Return the (X, Y) coordinate for the center point of the cell that contains the specified text.  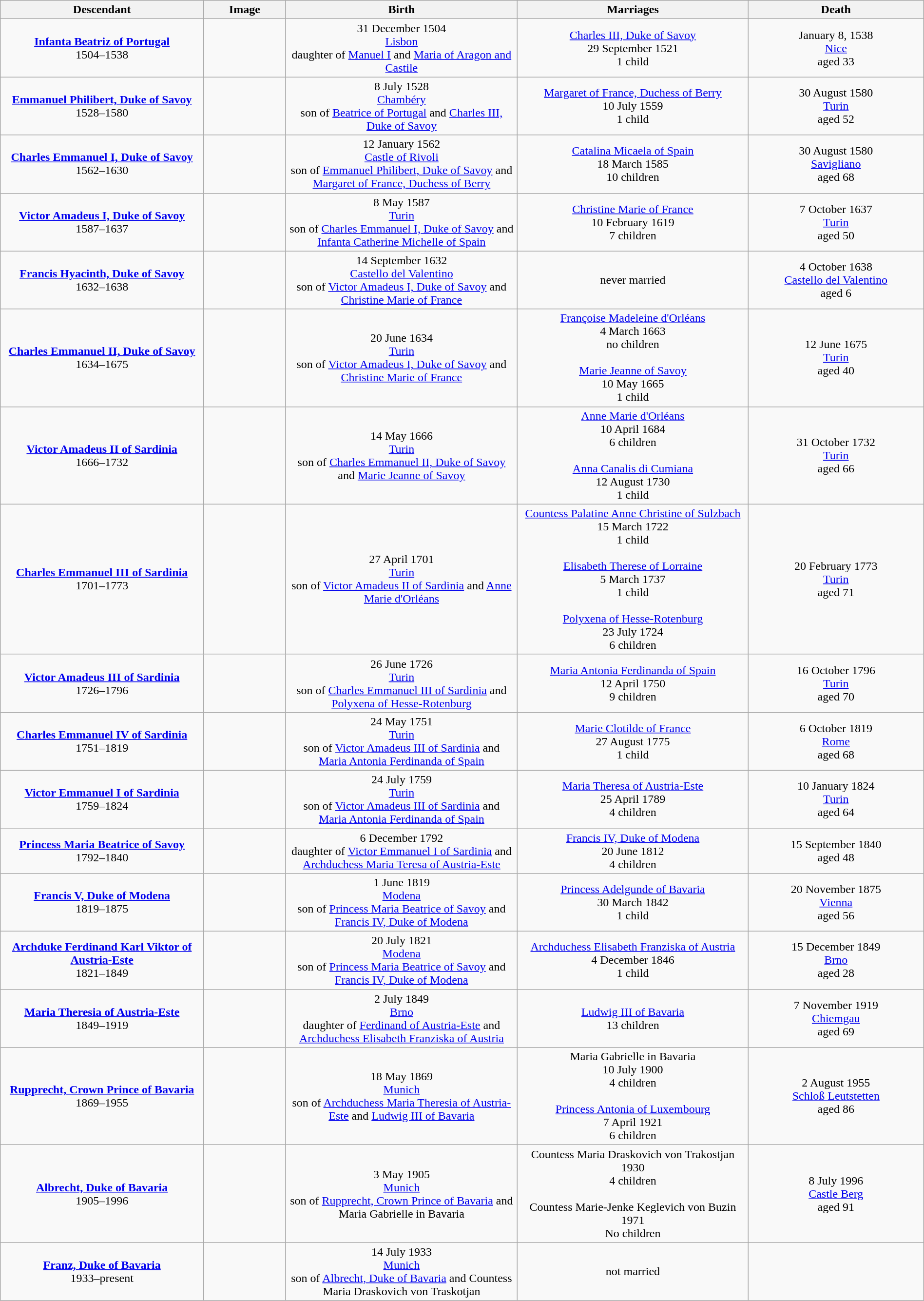
15 September 1840aged 48 (836, 851)
Descendant (102, 10)
20 June 1634Turinson of Victor Amadeus I, Duke of Savoy and Christine Marie of France (402, 358)
6 October 1819Romeaged 68 (836, 741)
Countess Maria Draskovich von Trakostjan19304 childrenCountess Marie-Jenke Keglevich von Buzin1971No children (633, 1194)
Victor Amadeus II of Sardinia1666–1732 (102, 455)
26 June 1726Turinson of Charles Emmanuel III of Sardinia and Polyxena of Hesse-Rotenburg (402, 683)
Victor Emmanuel I of Sardinia1759–1824 (102, 799)
14 July 1933Munichson of Albrecht, Duke of Bavaria and Countess Maria Draskovich von Traskotjan (402, 1271)
20 July 1821Modenason of Princess Maria Beatrice of Savoy and Francis IV, Duke of Modena (402, 960)
14 September 1632Castello del Valentinoson of Victor Amadeus I, Duke of Savoy and Christine Marie of France (402, 280)
Christine Marie of France10 February 16197 children (633, 222)
Charles III, Duke of Savoy29 September 15211 child (633, 48)
12 June 1675Turinaged 40 (836, 358)
Princess Maria Beatrice of Savoy1792–1840 (102, 851)
30 August 1580Turinaged 52 (836, 106)
7 October 1637Turinaged 50 (836, 222)
24 July 1759Turinson of Victor Amadeus III of Sardinia and Maria Antonia Ferdinanda of Spain (402, 799)
1 June 1819Modenason of Princess Maria Beatrice of Savoy and Francis IV, Duke of Modena (402, 903)
Marie Clotilde of France27 August 17751 child (633, 741)
Victor Amadeus III of Sardinia1726–1796 (102, 683)
8 May 1587Turinson of Charles Emmanuel I, Duke of Savoy and Infanta Catherine Michelle of Spain (402, 222)
Maria Theresa of Austria-Este25 April 17894 children (633, 799)
Margaret of France, Duchess of Berry10 July 15591 child (633, 106)
Infanta Beatriz of Portugal1504–1538 (102, 48)
Birth (402, 10)
Death (836, 10)
8 July 1528Chambéryson of Beatrice of Portugal and Charles III, Duke of Savoy (402, 106)
Ludwig III of Bavaria13 children (633, 1019)
20 November 1875Viennaaged 56 (836, 903)
Francis IV, Duke of Modena20 June 18124 children (633, 851)
Charles Emmanuel I, Duke of Savoy1562–1630 (102, 164)
not married (633, 1271)
12 January 1562Castle of Rivolison of Emmanuel Philibert, Duke of Savoy and Margaret of France, Duchess of Berry (402, 164)
Charles Emmanuel III of Sardinia1701–1773 (102, 579)
Maria Theresia of Austria-Este1849–1919 (102, 1019)
14 May 1666Turinson of Charles Emmanuel II, Duke of Savoy and Marie Jeanne of Savoy (402, 455)
Rupprecht, Crown Prince of Bavaria1869–1955 (102, 1096)
31 December 1504Lisbondaughter of Manuel I and Maria of Aragon and Castile (402, 48)
Françoise Madeleine d'Orléans4 March 1663no childrenMarie Jeanne of Savoy10 May 16651 child (633, 358)
2 July 1849Brnodaughter of Ferdinand of Austria-Este and Archduchess Elisabeth Franziska of Austria (402, 1019)
8 July 1996Castle Bergaged 91 (836, 1194)
Image (245, 10)
Francis V, Duke of Modena1819–1875 (102, 903)
3 May 1905Munichson of Rupprecht, Crown Prince of Bavaria and Maria Gabrielle in Bavaria (402, 1194)
16 October 1796Turinaged 70 (836, 683)
Victor Amadeus I, Duke of Savoy1587–1637 (102, 222)
31 October 1732Turinaged 66 (836, 455)
Charles Emmanuel II, Duke of Savoy1634–1675 (102, 358)
4 October 1638Castello del Valentinoaged 6 (836, 280)
Marriages (633, 10)
10 January 1824Turinaged 64 (836, 799)
Albrecht, Duke of Bavaria1905–1996 (102, 1194)
Anne Marie d'Orléans10 April 16846 childrenAnna Canalis di Cumiana12 August 1730 1 child (633, 455)
Charles Emmanuel IV of Sardinia1751–1819 (102, 741)
7 November 1919Chiemgauaged 69 (836, 1019)
15 December 1849Brnoaged 28 (836, 960)
never married (633, 280)
27 April 1701Turinson of Victor Amadeus II of Sardinia and Anne Marie d'Orléans (402, 579)
Catalina Micaela of Spain18 March 158510 children (633, 164)
18 May 1869Munichson of Archduchess Maria Theresia of Austria-Este and Ludwig III of Bavaria (402, 1096)
2 August 1955Schloß Leutstettenaged 86 (836, 1096)
Princess Adelgunde of Bavaria30 March 18421 child (633, 903)
Maria Antonia Ferdinanda of Spain12 April 17509 children (633, 683)
Maria Gabrielle in Bavaria10 July 19004 childrenPrincess Antonia of Luxembourg7 April 19216 children (633, 1096)
Franz, Duke of Bavaria1933–present (102, 1271)
30 August 1580Saviglianoaged 68 (836, 164)
Archduchess Elisabeth Franziska of Austria4 December 18461 child (633, 960)
6 December 1792daughter of Victor Emmanuel I of Sardinia and Archduchess Maria Teresa of Austria-Este (402, 851)
Francis Hyacinth, Duke of Savoy1632–1638 (102, 280)
20 February 1773Turinaged 71 (836, 579)
24 May 1751Turinson of Victor Amadeus III of Sardinia and Maria Antonia Ferdinanda of Spain (402, 741)
Emmanuel Philibert, Duke of Savoy1528–1580 (102, 106)
Archduke Ferdinand Karl Viktor of Austria-Este1821–1849 (102, 960)
January 8, 1538Niceaged 33 (836, 48)
